From the cell containing the given text, extract its center point as [X, Y] coordinate. 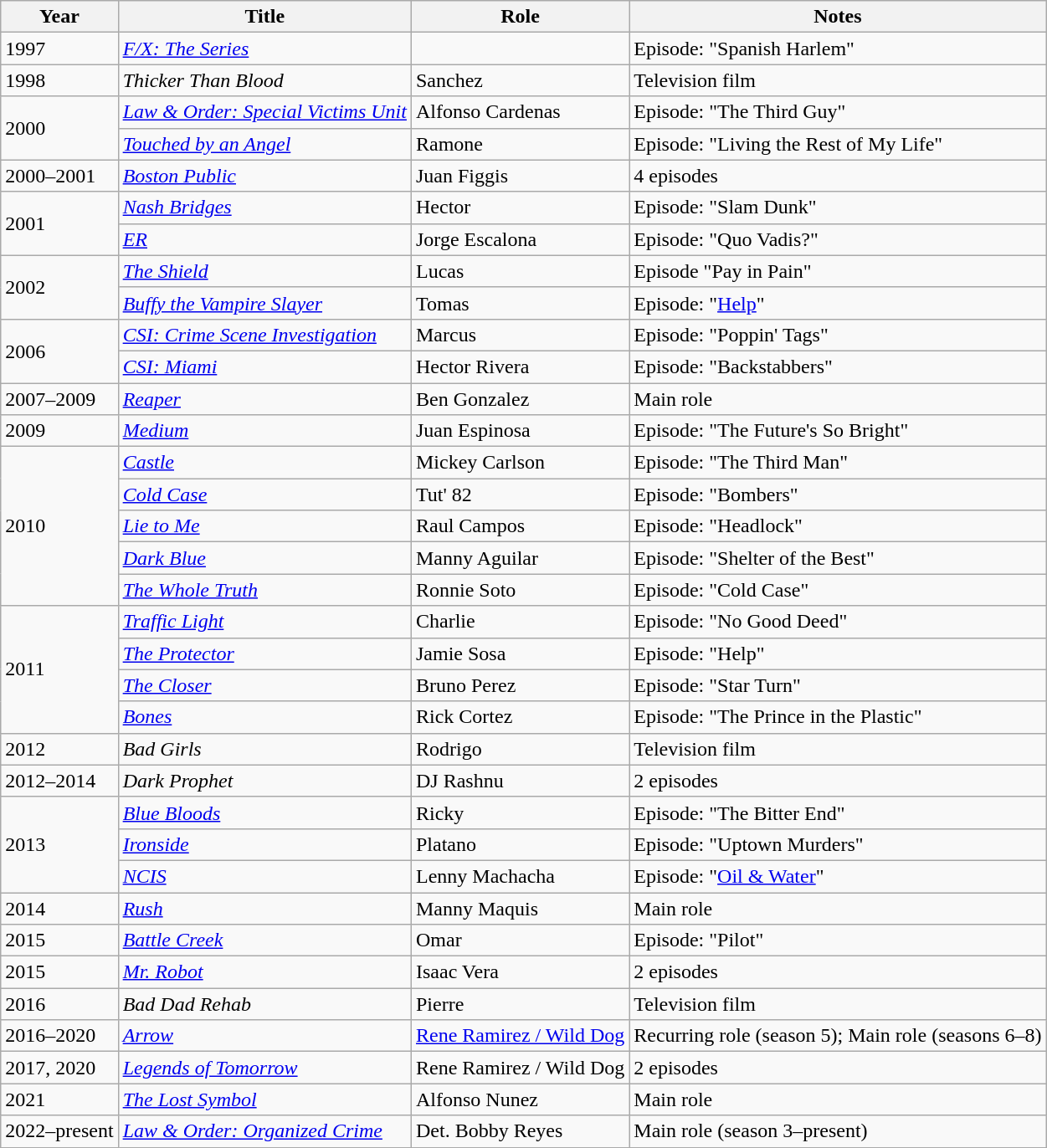
The Closer [264, 685]
Det. Bobby Reyes [520, 1131]
2013 [59, 844]
Ramone [520, 144]
Juan Figgis [520, 176]
Isaac Vera [520, 972]
Episode: "The Future's So Bright" [838, 431]
Ronnie Soto [520, 590]
1997 [59, 49]
Bones [264, 717]
2007–2009 [59, 399]
Episode: "Star Turn" [838, 685]
Tut' 82 [520, 495]
Alfonso Cardenas [520, 112]
Episode: "The Third Man" [838, 463]
Mr. Robot [264, 972]
The Whole Truth [264, 590]
Notes [838, 17]
Reaper [264, 399]
Episode: "Shelter of the Best" [838, 558]
2000–2001 [59, 176]
2012–2014 [59, 781]
Episode: "Uptown Murders" [838, 844]
Jorge Escalona [520, 239]
Episode: "No Good Deed" [838, 622]
2002 [59, 287]
Platano [520, 844]
Episode: "Living the Rest of My Life" [838, 144]
2010 [59, 526]
2022–present [59, 1131]
Bruno Perez [520, 685]
2011 [59, 669]
Medium [264, 431]
Ironside [264, 844]
Rick Cortez [520, 717]
Law & Order: Organized Crime [264, 1131]
Lie to Me [264, 526]
Episode: "Headlock" [838, 526]
NCIS [264, 876]
Title [264, 17]
Touched by an Angel [264, 144]
Role [520, 17]
2014 [59, 908]
Jamie Sosa [520, 653]
Episode: "Slam Dunk" [838, 208]
2000 [59, 128]
The Lost Symbol [264, 1099]
Episode: "The Bitter End" [838, 812]
Rodrigo [520, 749]
Alfonso Nunez [520, 1099]
Episode: "Backstabbers" [838, 366]
Bad Girls [264, 749]
Episode: "Spanish Harlem" [838, 49]
Raul Campos [520, 526]
Castle [264, 463]
CSI: Miami [264, 366]
Episode: "Poppin' Tags" [838, 335]
Charlie [520, 622]
Cold Case [264, 495]
Omar [520, 940]
Ben Gonzalez [520, 399]
Recurring role (season 5); Main role (seasons 6–8) [838, 1036]
Legends of Tomorrow [264, 1068]
2012 [59, 749]
Bad Dad Rehab [264, 1004]
Law & Order: Special Victims Unit [264, 112]
Buffy the Vampire Slayer [264, 303]
Pierre [520, 1004]
Episode: "The Prince in the Plastic" [838, 717]
Nash Bridges [264, 208]
Episode: "Bombers" [838, 495]
Hector [520, 208]
Episode: "Cold Case" [838, 590]
Blue Bloods [264, 812]
The Shield [264, 271]
4 episodes [838, 176]
Battle Creek [264, 940]
1998 [59, 80]
Dark Prophet [264, 781]
ER [264, 239]
DJ Rashnu [520, 781]
CSI: Crime Scene Investigation [264, 335]
Tomas [520, 303]
The Protector [264, 653]
Lenny Machacha [520, 876]
2001 [59, 223]
2016–2020 [59, 1036]
Dark Blue [264, 558]
Sanchez [520, 80]
Lucas [520, 271]
2006 [59, 351]
Thicker Than Blood [264, 80]
Rush [264, 908]
Mickey Carlson [520, 463]
Episode: "Pilot" [838, 940]
Main role (season 3–present) [838, 1131]
2009 [59, 431]
F/X: The Series [264, 49]
Marcus [520, 335]
Year [59, 17]
2016 [59, 1004]
Episode "Pay in Pain" [838, 271]
Hector Rivera [520, 366]
Episode: "Quo Vadis?" [838, 239]
Manny Maquis [520, 908]
Episode: "Oil & Water" [838, 876]
Boston Public [264, 176]
Manny Aguilar [520, 558]
Arrow [264, 1036]
Juan Espinosa [520, 431]
Ricky [520, 812]
2021 [59, 1099]
Episode: "The Third Guy" [838, 112]
Traffic Light [264, 622]
2017, 2020 [59, 1068]
